Locate the cell with the specified text and output its [X, Y] center coordinate. 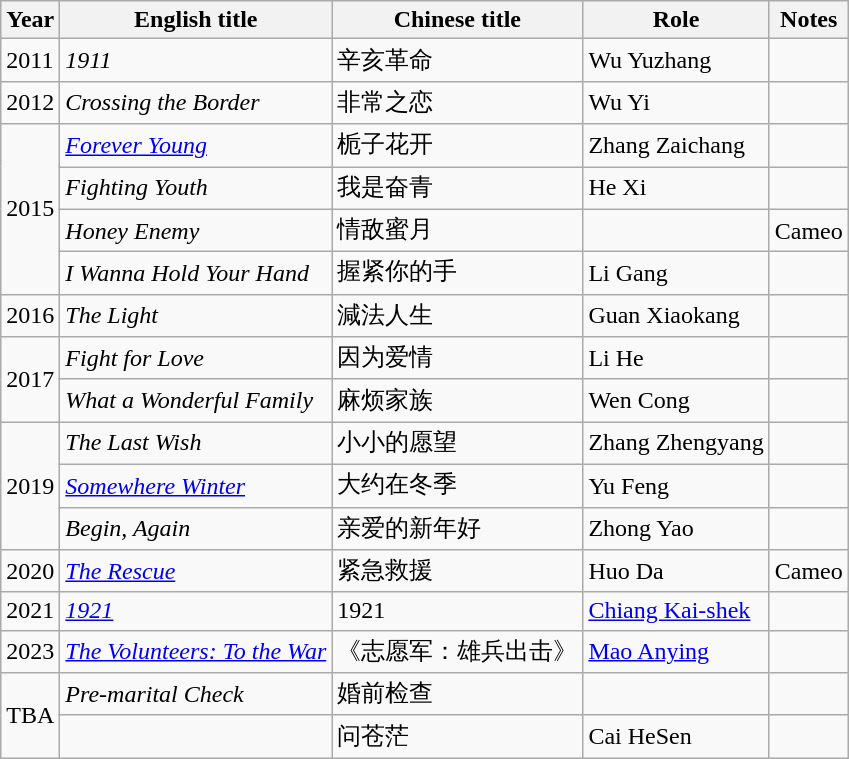
麻烦家族 [458, 400]
因为爱情 [458, 358]
情敌蜜月 [458, 230]
減法人生 [458, 316]
He Xi [676, 188]
小小的愿望 [458, 444]
The Last Wish [196, 444]
Guan Xiaokang [676, 316]
Mao Anying [676, 652]
非常之恋 [458, 102]
1911 [196, 60]
2019 [30, 486]
Yu Feng [676, 486]
《志愿军：雄兵出击》 [458, 652]
2021 [30, 611]
2011 [30, 60]
Chinese title [458, 20]
What a Wonderful Family [196, 400]
我是奋青 [458, 188]
Li He [676, 358]
Role [676, 20]
2016 [30, 316]
Fighting Youth [196, 188]
Year [30, 20]
2023 [30, 652]
Forever Young [196, 146]
问苍茫 [458, 736]
Chiang Kai-shek [676, 611]
I Wanna Hold Your Hand [196, 274]
The Volunteers: To the War [196, 652]
Zhang Zhengyang [676, 444]
Begin, Again [196, 528]
The Rescue [196, 572]
Pre-marital Check [196, 694]
Wen Cong [676, 400]
Zhong Yao [676, 528]
Notes [808, 20]
TBA [30, 716]
亲爱的新年好 [458, 528]
2012 [30, 102]
Cai HeSen [676, 736]
大约在冬季 [458, 486]
Li Gang [676, 274]
婚前检查 [458, 694]
2015 [30, 209]
Wu Yi [676, 102]
Honey Enemy [196, 230]
栀子花开 [458, 146]
2020 [30, 572]
Wu Yuzhang [676, 60]
握紧你的手 [458, 274]
Somewhere Winter [196, 486]
The Light [196, 316]
English title [196, 20]
Fight for Love [196, 358]
2017 [30, 380]
Zhang Zaichang [676, 146]
辛亥革命 [458, 60]
Huo Da [676, 572]
紧急救援 [458, 572]
Crossing the Border [196, 102]
